Determine the (x, y) coordinate at the center of the cell enclosing the given text.  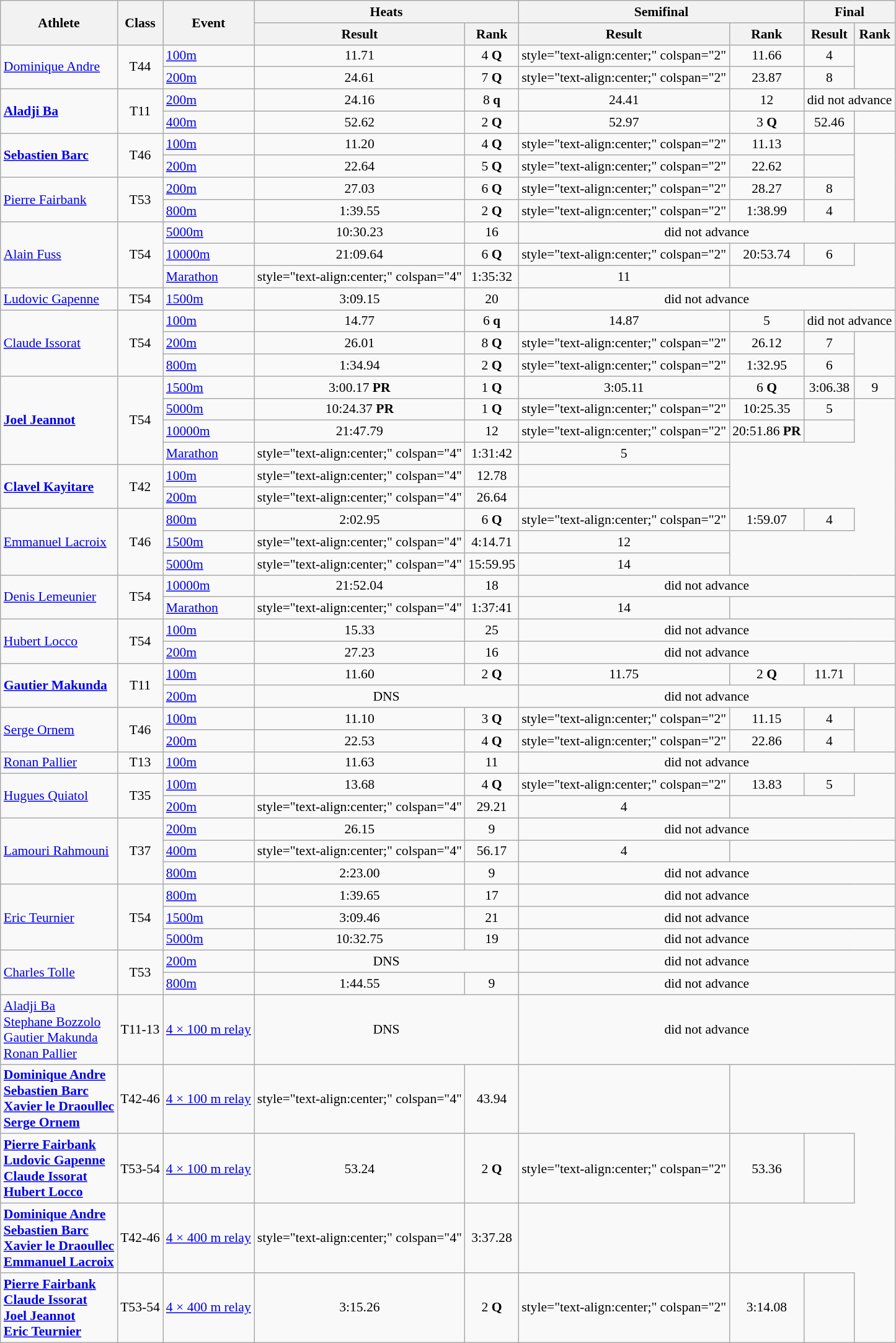
22.53 (360, 741)
19 (492, 939)
6 q (492, 321)
43.94 (492, 1099)
Clavel Kayitare (59, 486)
3:14.08 (766, 1308)
1:39.55 (360, 211)
Ronan Pallier (59, 763)
11.20 (360, 144)
21:52.04 (360, 586)
53.36 (766, 1169)
T42 (140, 486)
3:09.15 (360, 299)
Ludovic Gapenne (59, 299)
56.17 (492, 851)
Dominique Andre (59, 67)
3:06.38 (830, 388)
T11-13 (140, 1029)
3:37.28 (492, 1238)
8 Q (492, 344)
20:53.74 (766, 255)
10:24.37 PR (360, 409)
10:25.35 (766, 409)
3:15.26 (360, 1308)
22.62 (766, 167)
Final (849, 12)
27.23 (360, 652)
T37 (140, 851)
24.61 (360, 78)
28.27 (766, 188)
1:38.99 (766, 211)
52.46 (830, 122)
25 (492, 631)
7 (830, 344)
Pierre Fairbank (59, 200)
Heats (386, 12)
11.63 (360, 763)
22.64 (360, 167)
11.15 (766, 719)
10:30.23 (360, 233)
26.12 (766, 344)
Semifinal (661, 12)
14.77 (360, 321)
17 (492, 895)
Dominique Andre Sebastien Barc Xavier le Draoullec Emmanuel Lacroix (59, 1238)
26.01 (360, 344)
12.78 (492, 476)
Alain Fuss (59, 254)
Charles Tolle (59, 972)
2:02.95 (360, 520)
15:59.95 (492, 564)
Serge Ornem (59, 729)
2:23.00 (360, 874)
8 q (492, 100)
1:32.95 (766, 365)
10:32.75 (360, 939)
3:05.11 (624, 388)
26.15 (360, 829)
Denis Lemeunier (59, 596)
Lamouri Rahmouni (59, 851)
53.24 (360, 1169)
3:00.17 PR (360, 388)
15.33 (360, 631)
1:37:41 (492, 608)
14.87 (624, 321)
Pierre Fairbank Claude Issorat Joel Jeannot Eric Teurnier (59, 1308)
Gautier Makunda (59, 686)
Joel Jeannot (59, 420)
Aladji Ba (59, 112)
T13 (140, 763)
11.13 (766, 144)
21:09.64 (360, 255)
21 (492, 918)
Sebastien Barc (59, 155)
1:39.65 (360, 895)
T35 (140, 796)
52.97 (624, 122)
11.75 (624, 675)
1:31:42 (492, 454)
26.64 (492, 498)
Pierre Fairbank Ludovic Gapenne Claude Issorat Hubert Locco (59, 1169)
11.10 (360, 719)
13.68 (360, 785)
11.60 (360, 675)
Hubert Locco (59, 641)
23.87 (766, 78)
3:09.46 (360, 918)
1:59.07 (766, 520)
4:14.71 (492, 542)
1:35:32 (492, 277)
Class (140, 22)
18 (492, 586)
11.66 (766, 56)
13.83 (766, 785)
7 Q (492, 78)
24.16 (360, 100)
29.21 (492, 807)
5 Q (492, 167)
52.62 (360, 122)
Eric Teurnier (59, 918)
21:47.79 (360, 432)
20 (492, 299)
27.03 (360, 188)
Dominique Andre Sebastien Barc Xavier le Draoullec Serge Ornem (59, 1099)
Hugues Quiatol (59, 796)
22.86 (766, 741)
20:51.86 PR (766, 432)
24.41 (624, 100)
T44 (140, 67)
Claude Issorat (59, 344)
1:44.55 (360, 984)
1:34.94 (360, 365)
Event (208, 22)
Aladji Ba Stephane Bozzolo Gautier Makunda Ronan Pallier (59, 1029)
Athlete (59, 22)
Emmanuel Lacroix (59, 542)
